Locate the cell with the specified text and output its [X, Y] center coordinate. 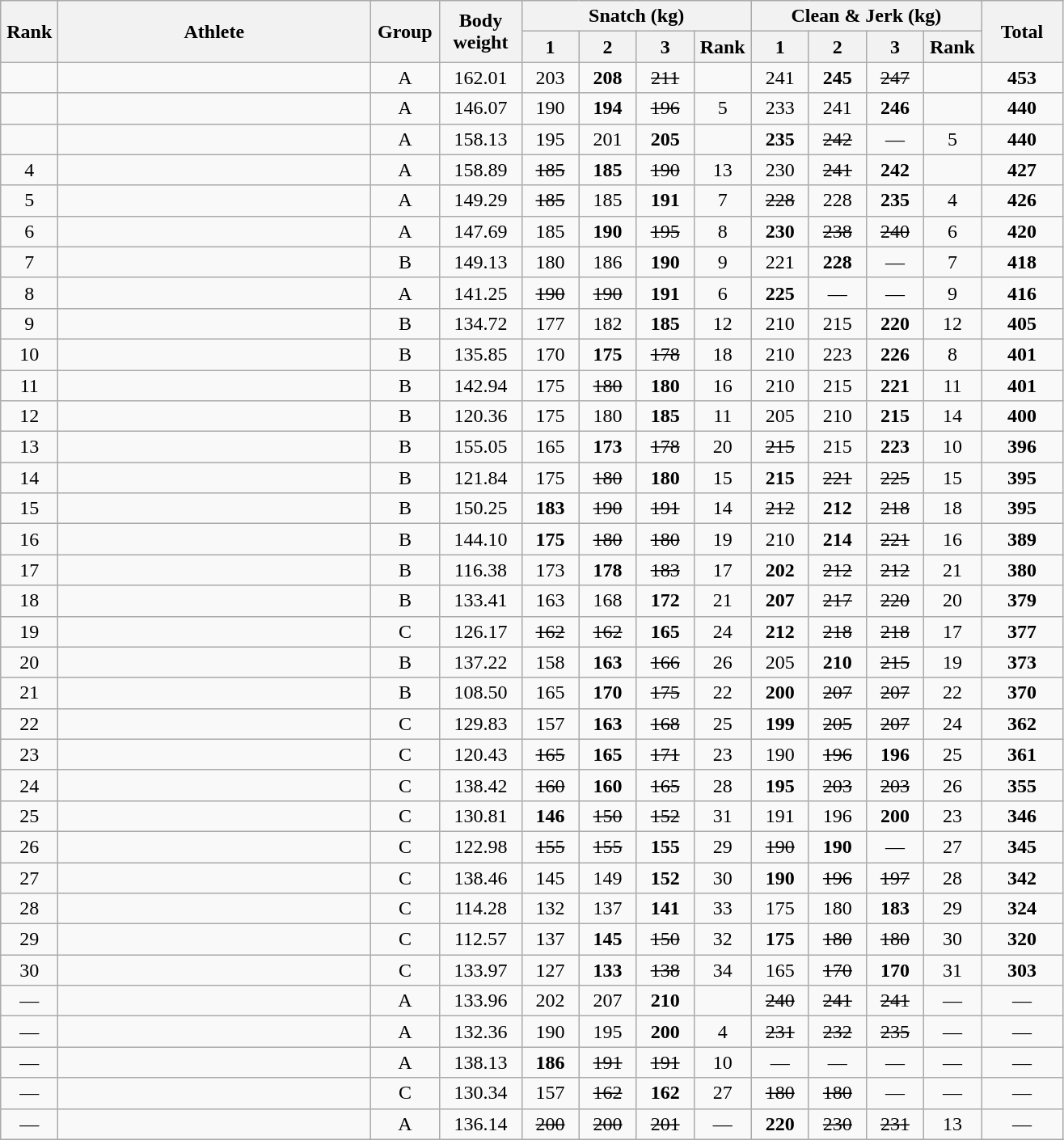
361 [1022, 754]
130.34 [480, 1093]
426 [1022, 201]
129.83 [480, 724]
112.57 [480, 939]
324 [1022, 909]
Athlete [214, 32]
135.85 [480, 354]
355 [1022, 785]
226 [894, 354]
121.84 [480, 478]
342 [1022, 877]
138.42 [480, 785]
197 [894, 877]
114.28 [480, 909]
245 [838, 78]
233 [779, 108]
166 [665, 662]
177 [550, 323]
370 [1022, 693]
Body weight [480, 32]
380 [1022, 570]
147.69 [480, 231]
130.81 [480, 816]
120.36 [480, 416]
138 [665, 970]
162.01 [480, 78]
120.43 [480, 754]
141 [665, 909]
Group [405, 32]
149.13 [480, 262]
303 [1022, 970]
427 [1022, 170]
158.13 [480, 139]
133.97 [480, 970]
141.25 [480, 293]
144.10 [480, 539]
134.72 [480, 323]
108.50 [480, 693]
389 [1022, 539]
247 [894, 78]
214 [838, 539]
Snatch (kg) [636, 16]
362 [1022, 724]
405 [1022, 323]
136.14 [480, 1124]
146.07 [480, 108]
453 [1022, 78]
132 [550, 909]
238 [838, 231]
208 [608, 78]
149 [608, 877]
138.46 [480, 877]
345 [1022, 847]
158.89 [480, 170]
142.94 [480, 386]
116.38 [480, 570]
232 [838, 1032]
182 [608, 323]
420 [1022, 231]
246 [894, 108]
373 [1022, 662]
32 [723, 939]
133.96 [480, 1001]
122.98 [480, 847]
Total [1022, 32]
132.36 [480, 1032]
418 [1022, 262]
199 [779, 724]
400 [1022, 416]
211 [665, 78]
34 [723, 970]
137.22 [480, 662]
320 [1022, 939]
171 [665, 754]
126.17 [480, 631]
146 [550, 816]
416 [1022, 293]
158 [550, 662]
149.29 [480, 201]
172 [665, 601]
346 [1022, 816]
217 [838, 601]
194 [608, 108]
138.13 [480, 1062]
150.25 [480, 509]
133.41 [480, 601]
127 [550, 970]
Clean & Jerk (kg) [866, 16]
377 [1022, 631]
33 [723, 909]
155.05 [480, 447]
379 [1022, 601]
133 [608, 970]
396 [1022, 447]
